Return (X, Y) of the center of cell containing provided text 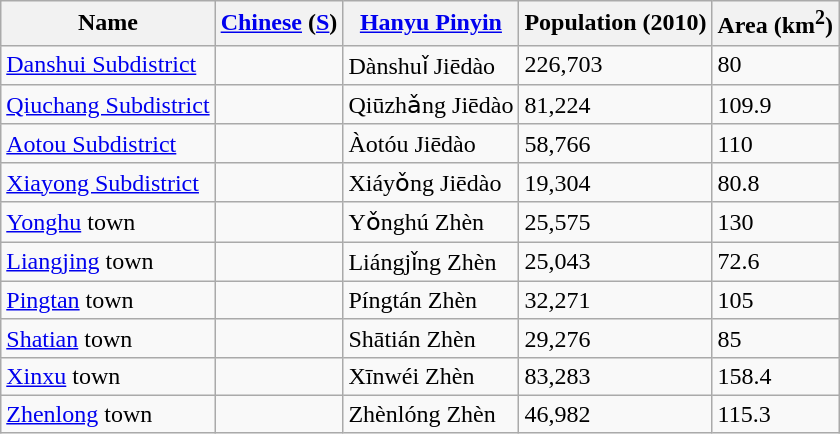
72.6 (776, 262)
Yǒnghú Zhèn (431, 222)
226,703 (616, 65)
Xīnwéi Zhèn (431, 376)
Aotou Subdistrict (108, 143)
25,043 (616, 262)
Population (2010) (616, 24)
25,575 (616, 222)
46,982 (616, 414)
Area (km2) (776, 24)
Shātián Zhèn (431, 338)
Liangjing town (108, 262)
Shatian town (108, 338)
130 (776, 222)
Àotóu Jiēdào (431, 143)
Pingtan town (108, 300)
Liángjǐng Zhèn (431, 262)
110 (776, 143)
80 (776, 65)
80.8 (776, 182)
Qiuchang Subdistrict (108, 105)
109.9 (776, 105)
85 (776, 338)
Zhenlong town (108, 414)
Zhènlóng Zhèn (431, 414)
105 (776, 300)
19,304 (616, 182)
32,271 (616, 300)
Xiáyǒng Jiēdào (431, 182)
Qiūzhǎng Jiēdào (431, 105)
Hanyu Pinyin (431, 24)
Dànshuǐ Jiēdào (431, 65)
Chinese (S) (279, 24)
Danshui Subdistrict (108, 65)
Xinxu town (108, 376)
Name (108, 24)
115.3 (776, 414)
Xiayong Subdistrict (108, 182)
Píngtán Zhèn (431, 300)
Yonghu town (108, 222)
158.4 (776, 376)
81,224 (616, 105)
58,766 (616, 143)
83,283 (616, 376)
29,276 (616, 338)
